Provide the (x, y) coordinate of the cell's center where the given text is located.  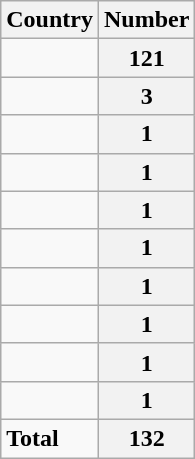
3 (146, 96)
Country (50, 20)
132 (146, 438)
121 (146, 58)
Total (50, 438)
Number (146, 20)
